Return the (x, y) coordinate for the center point of the cell that contains the specified text.  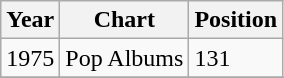
131 (236, 58)
Position (236, 20)
1975 (30, 58)
Chart (124, 20)
Pop Albums (124, 58)
Year (30, 20)
